Return (x, y) of the center of cell containing provided text 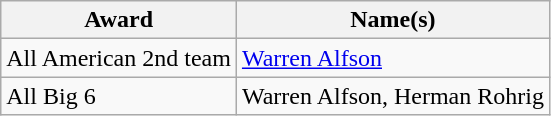
Warren Alfson, Herman Rohrig (392, 96)
Name(s) (392, 20)
Warren Alfson (392, 58)
All Big 6 (119, 96)
All American 2nd team (119, 58)
Award (119, 20)
